Locate the cell with the specified text and output its (X, Y) center coordinate. 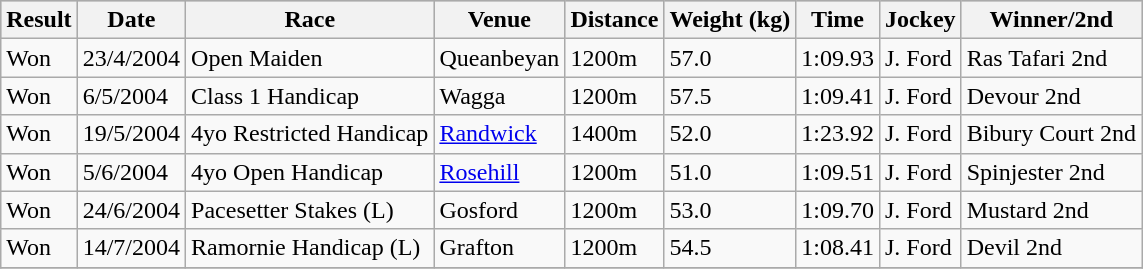
52.0 (730, 134)
4yo Open Handicap (310, 172)
Rosehill (500, 172)
14/7/2004 (131, 248)
Distance (614, 20)
6/5/2004 (131, 96)
Bibury Court 2nd (1051, 134)
Randwick (500, 134)
Date (131, 20)
57.5 (730, 96)
19/5/2004 (131, 134)
1:08.41 (838, 248)
Weight (kg) (730, 20)
Result (39, 20)
1400m (614, 134)
24/6/2004 (131, 210)
Class 1 Handicap (310, 96)
1:09.93 (838, 58)
Time (838, 20)
1:09.51 (838, 172)
Devour 2nd (1051, 96)
4yo Restricted Handicap (310, 134)
57.0 (730, 58)
Race (310, 20)
Wagga (500, 96)
Jockey (920, 20)
1:23.92 (838, 134)
53.0 (730, 210)
Ras Tafari 2nd (1051, 58)
Gosford (500, 210)
Queanbeyan (500, 58)
Devil 2nd (1051, 248)
54.5 (730, 248)
Open Maiden (310, 58)
Ramornie Handicap (L) (310, 248)
5/6/2004 (131, 172)
1:09.41 (838, 96)
Grafton (500, 248)
Pacesetter Stakes (L) (310, 210)
Winner/2nd (1051, 20)
Spinjester 2nd (1051, 172)
Venue (500, 20)
51.0 (730, 172)
Mustard 2nd (1051, 210)
1:09.70 (838, 210)
23/4/2004 (131, 58)
